Determine the [X, Y] coordinate at the center of the cell enclosing the given text.  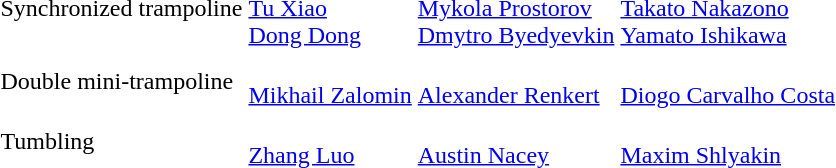
Alexander Renkert [516, 82]
Mikhail Zalomin [330, 82]
